Return the [x, y] coordinate for the center point of the cell that contains the specified text.  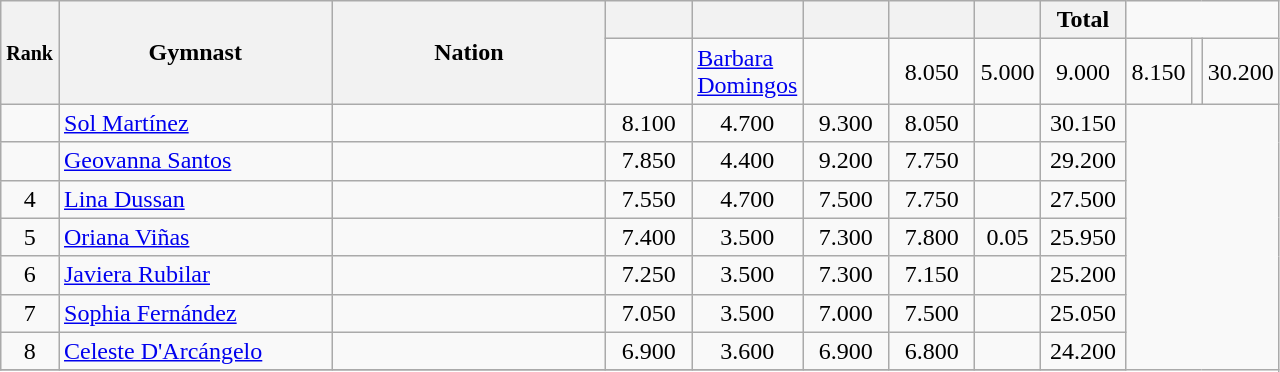
8.100 [649, 123]
8.150 [1158, 72]
Javiera Rubilar [195, 275]
Celeste D'Arcángelo [195, 351]
25.950 [1083, 237]
7.250 [649, 275]
Geovanna Santos [195, 161]
7 [30, 313]
25.200 [1083, 275]
7.850 [649, 161]
Lina Dussan [195, 199]
9.300 [846, 123]
Total [1083, 20]
Oriana Viñas [195, 237]
8 [30, 351]
7.800 [932, 237]
7.050 [649, 313]
7.150 [932, 275]
5 [30, 237]
4.400 [748, 161]
0.05 [1008, 237]
4 [30, 199]
30.150 [1083, 123]
Gymnast [195, 52]
27.500 [1083, 199]
6.800 [932, 351]
Rank [30, 52]
25.050 [1083, 313]
Sophia Fernández [195, 313]
5.000 [1008, 72]
Barbara Domingos [748, 72]
7.000 [846, 313]
30.200 [1240, 72]
3.600 [748, 351]
6 [30, 275]
7.550 [649, 199]
7.400 [649, 237]
24.200 [1083, 351]
29.200 [1083, 161]
Sol Martínez [195, 123]
9.200 [846, 161]
9.000 [1083, 72]
Nation [469, 52]
